Locate the cell with the specified text and output its (X, Y) center coordinate. 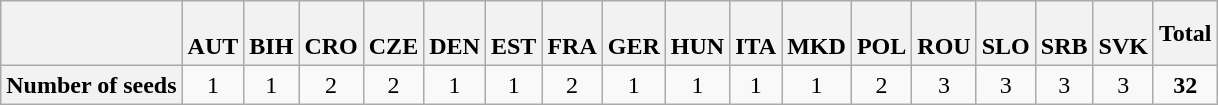
GER (634, 34)
CRO (331, 34)
Total (1185, 34)
SRB (1064, 34)
BIH (272, 34)
ROU (944, 34)
FRA (572, 34)
CZE (393, 34)
Number of seeds (92, 85)
32 (1185, 85)
POL (881, 34)
MKD (817, 34)
AUT (213, 34)
SVK (1123, 34)
SLO (1006, 34)
ITA (756, 34)
DEN (455, 34)
EST (513, 34)
HUN (697, 34)
